Return [X, Y] of the center of cell containing provided text 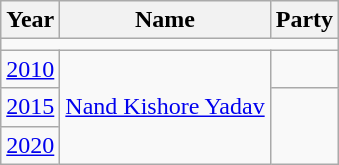
2010 [30, 69]
Year [30, 20]
Name [165, 20]
2020 [30, 145]
2015 [30, 107]
Nand Kishore Yadav [165, 107]
Party [304, 20]
